From the cell containing the given text, extract its center point as (x, y) coordinate. 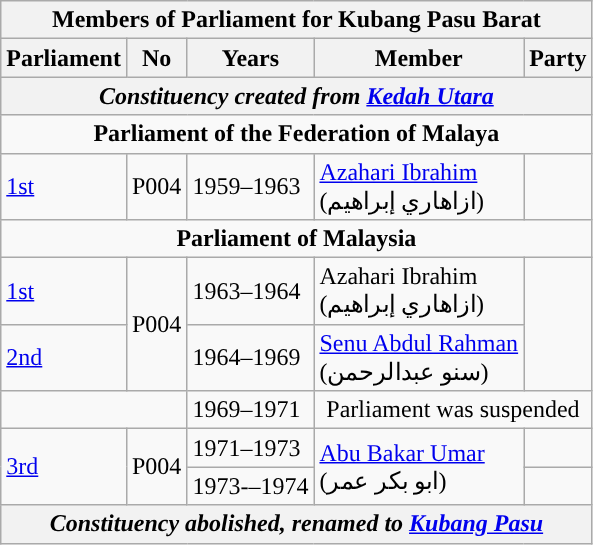
1973-–1974 (250, 486)
1959–1963 (250, 186)
Parliament of the Federation of Malaya (296, 134)
Parliament (64, 58)
Members of Parliament for Kubang Pasu Barat (296, 20)
1964–1969 (250, 358)
No (156, 58)
Senu Abdul Rahman (سنو عبدالرحمن) (419, 358)
Constituency abolished, renamed to Kubang Pasu (296, 524)
Years (250, 58)
Parliament was suspended (453, 410)
2nd (64, 358)
Constituency created from Kedah Utara (296, 96)
Member (419, 58)
Parliament of Malaysia (296, 239)
1969–1971 (250, 410)
Party (558, 58)
1971–1973 (250, 448)
1963–1964 (250, 292)
3rd (64, 467)
Abu Bakar Umar (ابو بكر عمر) (419, 467)
